Capture the cell that displays the provided text and extract its [X, Y] central coordinate. 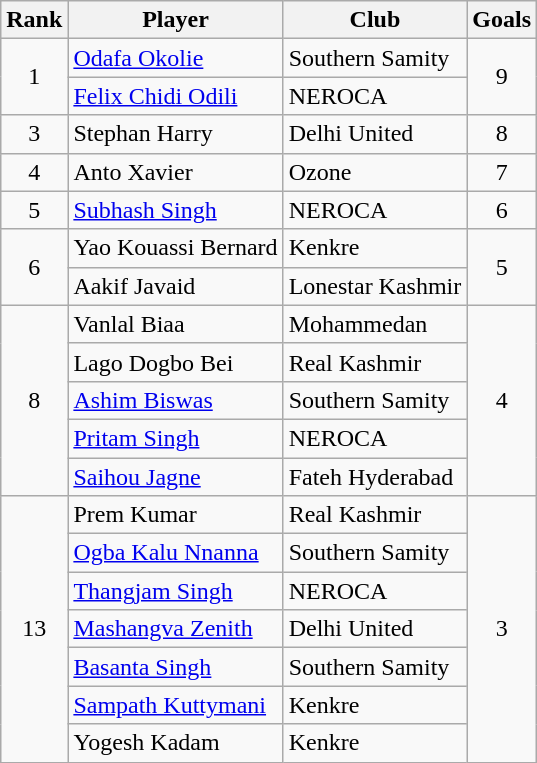
Basanta Singh [176, 667]
Saihou Jagne [176, 477]
Player [176, 20]
Lonestar Kashmir [375, 286]
13 [34, 629]
Stephan Harry [176, 134]
Sampath Kuttymani [176, 705]
Yao Kouassi Bernard [176, 248]
Vanlal Biaa [176, 324]
Prem Kumar [176, 515]
Lago Dogbo Bei [176, 362]
9 [502, 77]
1 [34, 77]
Fateh Hyderabad [375, 477]
Mohammedan [375, 324]
Goals [502, 20]
Felix Chidi Odili [176, 96]
Aakif Javaid [176, 286]
Rank [34, 20]
Odafa Okolie [176, 58]
Ozone [375, 172]
Club [375, 20]
7 [502, 172]
Yogesh Kadam [176, 743]
Pritam Singh [176, 438]
Thangjam Singh [176, 591]
Anto Xavier [176, 172]
Ogba Kalu Nnanna [176, 553]
Ashim Biswas [176, 400]
Mashangva Zenith [176, 629]
Subhash Singh [176, 210]
